Search for the cell housing the specified text and yield its (X, Y) center coordinate. 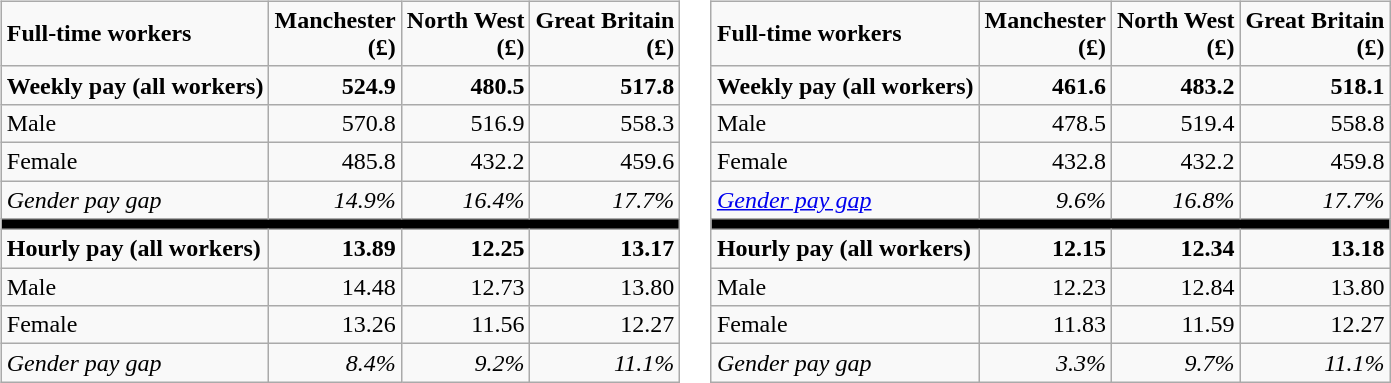
11.83 (1045, 325)
12.34 (1176, 249)
485.8 (335, 161)
517.8 (605, 85)
9.6% (1045, 199)
459.8 (1315, 161)
16.8% (1176, 199)
3.3% (1045, 363)
9.7% (1176, 363)
12.23 (1045, 287)
13.17 (605, 249)
432.8 (1045, 161)
12.73 (466, 287)
14.9% (335, 199)
558.8 (1315, 123)
13.18 (1315, 249)
516.9 (466, 123)
478.5 (1045, 123)
570.8 (335, 123)
524.9 (335, 85)
14.48 (335, 287)
8.4% (335, 363)
558.3 (605, 123)
12.84 (1176, 287)
480.5 (466, 85)
9.2% (466, 363)
519.4 (1176, 123)
13.26 (335, 325)
518.1 (1315, 85)
13.89 (335, 249)
483.2 (1176, 85)
16.4% (466, 199)
11.56 (466, 325)
11.59 (1176, 325)
12.25 (466, 249)
459.6 (605, 161)
12.15 (1045, 249)
461.6 (1045, 85)
